Provide the (X, Y) coordinate of the cell's center where the given text is located.  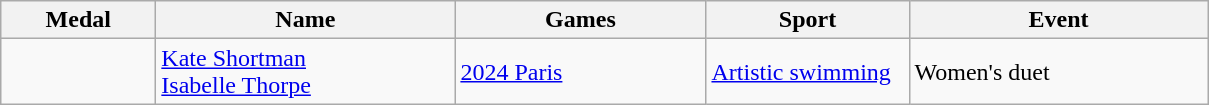
Event (1058, 20)
Kate ShortmanIsabelle Thorpe (306, 72)
Artistic swimming (808, 72)
Women's duet (1058, 72)
Name (306, 20)
Games (580, 20)
2024 Paris (580, 72)
Sport (808, 20)
Medal (78, 20)
